Extract the [x, y] coordinate from the center of the cell holding the provided text.  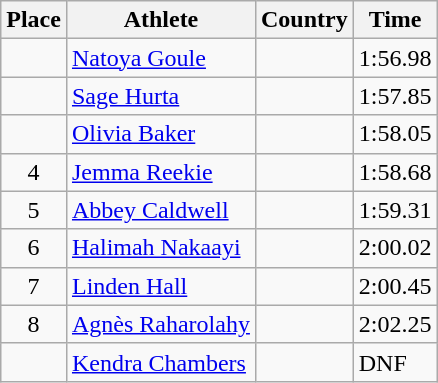
Sage Hurta [160, 96]
Natoya Goule [160, 58]
1:59.31 [395, 210]
Abbey Caldwell [160, 210]
Jemma Reekie [160, 172]
2:00.45 [395, 286]
Place [34, 20]
1:58.05 [395, 134]
4 [34, 172]
1:56.98 [395, 58]
7 [34, 286]
Halimah Nakaayi [160, 248]
1:58.68 [395, 172]
8 [34, 324]
6 [34, 248]
5 [34, 210]
DNF [395, 362]
1:57.85 [395, 96]
Olivia Baker [160, 134]
Linden Hall [160, 286]
2:02.25 [395, 324]
Kendra Chambers [160, 362]
Agnès Raharolahy [160, 324]
2:00.02 [395, 248]
Athlete [160, 20]
Country [304, 20]
Time [395, 20]
